Output the [x, y] coordinate of the center of the cell containing the given text.  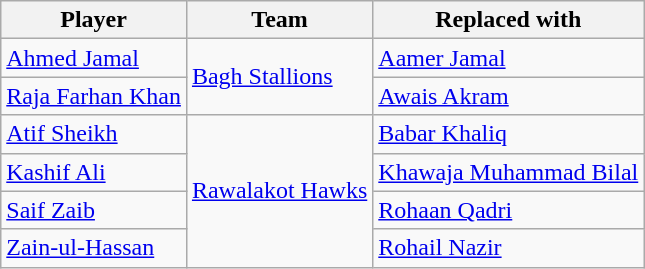
Team [279, 20]
Babar Khaliq [508, 134]
Replaced with [508, 20]
Zain-ul-Hassan [94, 248]
Bagh Stallions [279, 77]
Rohaan Qadri [508, 210]
Player [94, 20]
Aamer Jamal [508, 58]
Khawaja Muhammad Bilal [508, 172]
Saif Zaib [94, 210]
Raja Farhan Khan [94, 96]
Awais Akram [508, 96]
Atif Sheikh [94, 134]
Rawalakot Hawks [279, 191]
Kashif Ali [94, 172]
Rohail Nazir [508, 248]
Ahmed Jamal [94, 58]
